Scan for the cell matching the given text and deliver its [X, Y] coordinate at center. 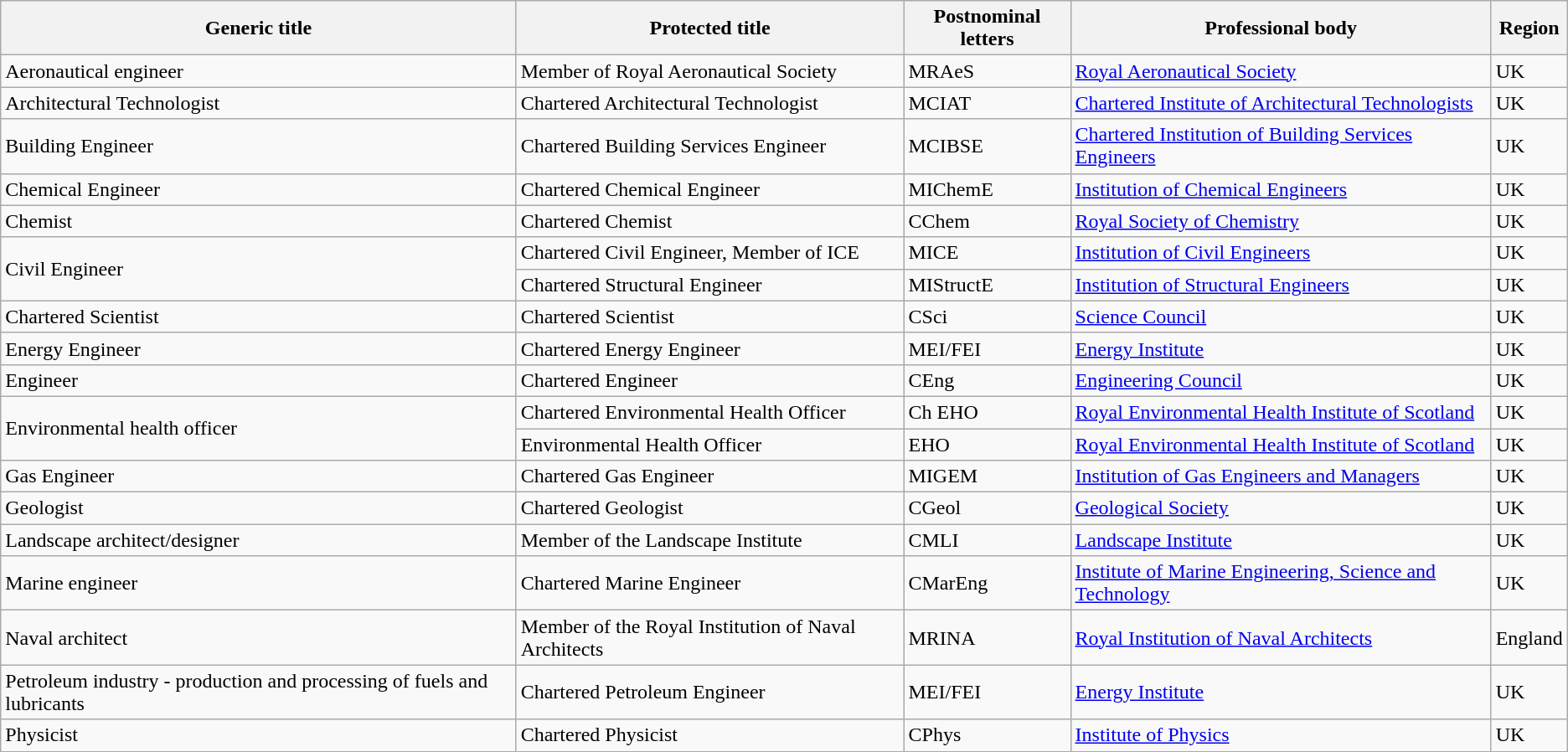
MICE [987, 253]
Institution of Civil Engineers [1281, 253]
Member of the Royal Institution of Naval Architects [710, 638]
MIChemE [987, 189]
Petroleum industry - production and processing of fuels and lubricants [258, 692]
Environmental health officer [258, 428]
Geological Society [1281, 508]
Science Council [1281, 317]
Chartered Petroleum Engineer [710, 692]
Building Engineer [258, 146]
Aeronautical engineer [258, 71]
Energy Engineer [258, 348]
Chartered Physicist [710, 735]
Chartered Engineer [710, 380]
Institution of Gas Engineers and Managers [1281, 476]
England [1529, 638]
MIGEM [987, 476]
Architectural Technologist [258, 103]
Chartered Building Services Engineer [710, 146]
Chartered Institution of Building Services Engineers [1281, 146]
CChem [987, 221]
Member of Royal Aeronautical Society [710, 71]
CPhys [987, 735]
Institute of Physics [1281, 735]
Royal Society of Chemistry [1281, 221]
Chartered Chemist [710, 221]
Ch EHO [987, 412]
Gas Engineer [258, 476]
Engineer [258, 380]
Chartered Environmental Health Officer [710, 412]
Chartered Marine Engineer [710, 583]
Chartered Civil Engineer, Member of ICE [710, 253]
EHO [987, 445]
CGeol [987, 508]
Member of the Landscape Institute [710, 540]
Chartered Energy Engineer [710, 348]
Protected title [710, 28]
Geologist [258, 508]
Royal Aeronautical Society [1281, 71]
Civil Engineer [258, 269]
Chartered Gas Engineer [710, 476]
CMarEng [987, 583]
Chemical Engineer [258, 189]
Region [1529, 28]
Chartered Institute of Architectural Technologists [1281, 103]
Institution of Chemical Engineers [1281, 189]
Professional body [1281, 28]
Landscape Institute [1281, 540]
Chartered Structural Engineer [710, 285]
Chemist [258, 221]
Generic title [258, 28]
Environmental Health Officer [710, 445]
CMLI [987, 540]
MIStructE [987, 285]
Chartered Chemical Engineer [710, 189]
Landscape architect/designer [258, 540]
Chartered Geologist [710, 508]
MCIBSE [987, 146]
Engineering Council [1281, 380]
Institute of Marine Engineering, Science and Technology [1281, 583]
MCIAT [987, 103]
CSci [987, 317]
Marine engineer [258, 583]
MRAeS [987, 71]
Physicist [258, 735]
CEng [987, 380]
Institution of Structural Engineers [1281, 285]
Naval architect [258, 638]
Chartered Architectural Technologist [710, 103]
MRINA [987, 638]
Postnominal letters [987, 28]
Royal Institution of Naval Architects [1281, 638]
